From the cell containing the given text, extract its center point as (X, Y) coordinate. 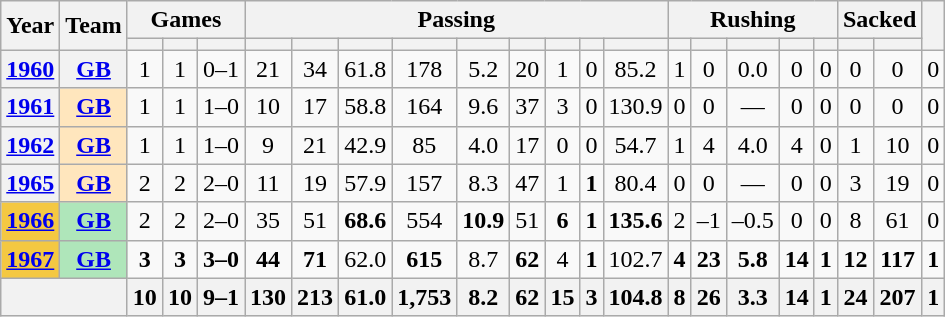
8.2 (484, 297)
1962 (30, 145)
47 (528, 183)
10.9 (484, 221)
11 (268, 183)
58.8 (366, 107)
–1 (708, 221)
54.7 (636, 145)
24 (855, 297)
8.7 (484, 259)
615 (424, 259)
37 (528, 107)
157 (424, 183)
Rushing (752, 20)
1,753 (424, 297)
178 (424, 69)
102.7 (636, 259)
61.0 (366, 297)
9.6 (484, 107)
1961 (30, 107)
23 (708, 259)
1967 (30, 259)
68.6 (366, 221)
3–0 (220, 259)
3.3 (752, 297)
5.2 (484, 69)
35 (268, 221)
Games (186, 20)
12 (855, 259)
57.9 (366, 183)
26 (708, 297)
–0.5 (752, 221)
5.8 (752, 259)
135.6 (636, 221)
9 (268, 145)
104.8 (636, 297)
1960 (30, 69)
8.3 (484, 183)
80.4 (636, 183)
164 (424, 107)
9–1 (220, 297)
Sacked (879, 20)
1966 (30, 221)
Team (94, 26)
71 (316, 259)
44 (268, 259)
6 (562, 221)
554 (424, 221)
117 (897, 259)
1965 (30, 183)
130.9 (636, 107)
213 (316, 297)
0.0 (752, 69)
61 (897, 221)
15 (562, 297)
207 (897, 297)
85.2 (636, 69)
85 (424, 145)
Year (30, 26)
20 (528, 69)
Passing (457, 20)
34 (316, 69)
62.0 (366, 259)
42.9 (366, 145)
0–1 (220, 69)
61.8 (366, 69)
130 (268, 297)
